Search for the cell housing the specified text and yield its (X, Y) center coordinate. 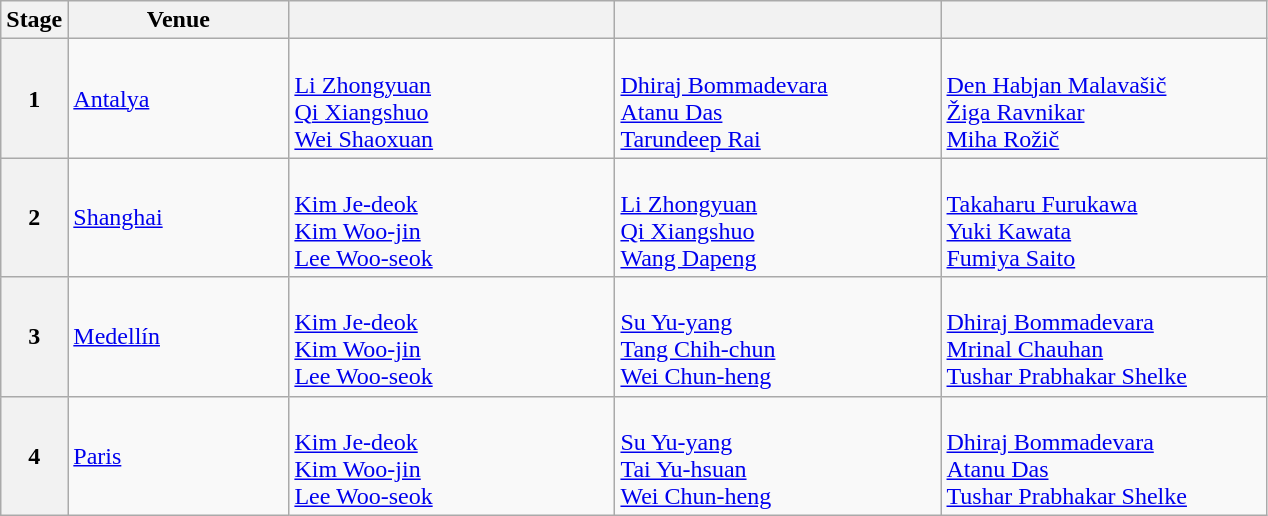
Medellín (178, 336)
Shanghai (178, 218)
Li Zhongyuan Qi Xiangshuo Wang Dapeng (778, 218)
2 (34, 218)
Antalya (178, 98)
Takaharu Furukawa Yuki Kawata Fumiya Saito (1104, 218)
Dhiraj Bommadevara Mrinal Chauhan Tushar Prabhakar Shelke (1104, 336)
Venue (178, 20)
Stage (34, 20)
Su Yu-yang Tai Yu-hsuan Wei Chun-heng (778, 456)
Dhiraj Bommadevara Atanu Das Tarundeep Rai (778, 98)
Den Habjan Malavašič Žiga Ravnikar Miha Rožič (1104, 98)
4 (34, 456)
1 (34, 98)
Dhiraj Bommadevara Atanu Das Tushar Prabhakar Shelke (1104, 456)
Li Zhongyuan Qi Xiangshuo Wei Shaoxuan (452, 98)
Su Yu-yang Tang Chih-chun Wei Chun-heng (778, 336)
3 (34, 336)
Paris (178, 456)
